Provide the (x, y) coordinate of the cell's center where the given text is located.  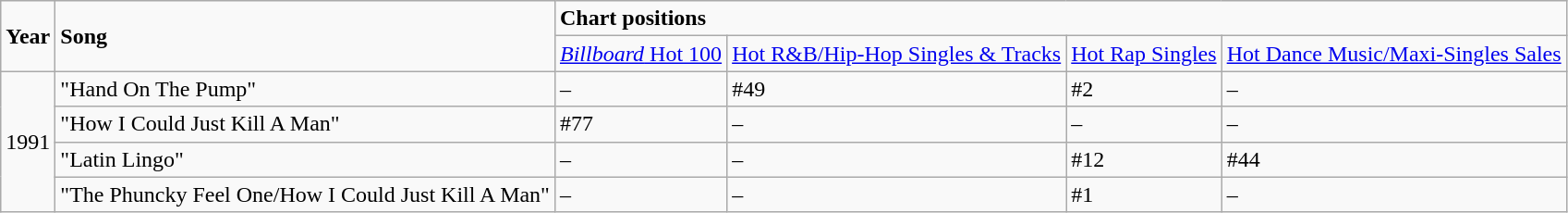
Chart positions (1061, 19)
Hot R&B/Hip-Hop Singles & Tracks (896, 54)
#44 (1393, 159)
#12 (1144, 159)
"Latin Lingo" (305, 159)
#2 (1144, 89)
Hot Dance Music/Maxi-Singles Sales (1393, 54)
Hot Rap Singles (1144, 54)
"The Phuncky Feel One/How I Could Just Kill A Man" (305, 194)
"How I Could Just Kill A Man" (305, 124)
#49 (896, 89)
Song (305, 36)
"Hand On The Pump" (305, 89)
Billboard Hot 100 (640, 54)
1991 (28, 142)
Year (28, 36)
#1 (1144, 194)
#77 (640, 124)
